Detect which cell encompasses the target text, then output its [X, Y] center coordinate. 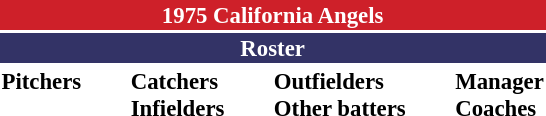
Roster [272, 48]
1975 California Angels [272, 15]
